Pinpoint the cell where the given text exists, returning its [X, Y] midpoint coordinate. 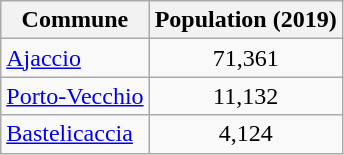
11,132 [246, 96]
Commune [75, 20]
4,124 [246, 134]
Bastelicaccia [75, 134]
71,361 [246, 58]
Porto-Vecchio [75, 96]
Population (2019) [246, 20]
Ajaccio [75, 58]
